Detect which cell encompasses the target text, then output its (x, y) center coordinate. 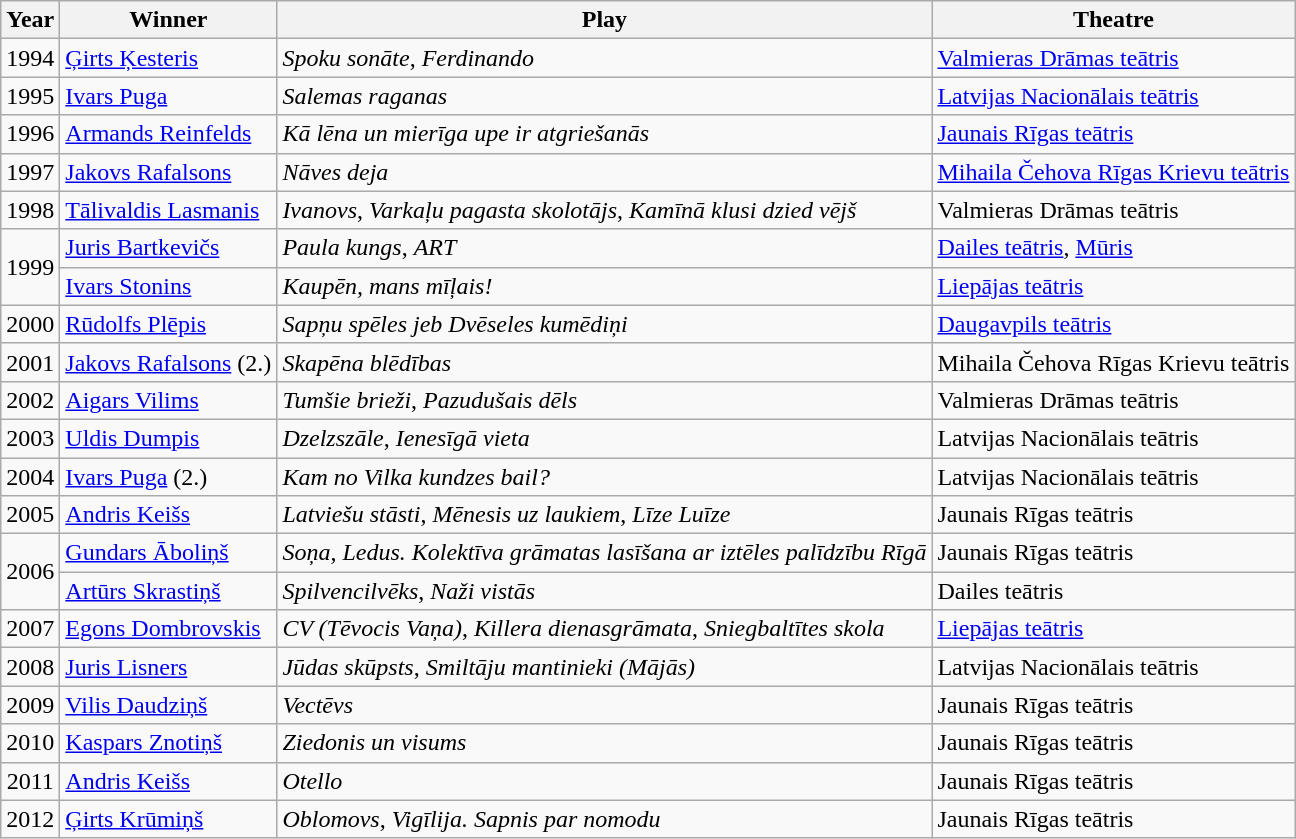
2000 (30, 324)
Gundars Āboliņš (168, 553)
Winner (168, 20)
Juris Lisners (168, 667)
Dailes teātris, Mūris (1114, 248)
Ivars Stonins (168, 286)
Jakovs Rafalsons (168, 172)
Theatre (1114, 20)
Salemas raganas (604, 96)
Sapņu spēles jeb Dvēseles kumēdiņi (604, 324)
1997 (30, 172)
Spoku sonāte, Ferdinando (604, 58)
Skapēna blēdības (604, 362)
Daugavpils teātris (1114, 324)
1999 (30, 267)
2009 (30, 705)
Ģirts Ķesteris (168, 58)
2004 (30, 477)
2001 (30, 362)
Jūdas skūpsts, Smiltāju mantinieki (Mājās) (604, 667)
1998 (30, 210)
Kam no Vilka kundzes bail? (604, 477)
Paula kungs, ART (604, 248)
Ivars Puga (168, 96)
Otello (604, 781)
Spilvencilvēks, Naži vistās (604, 591)
2007 (30, 629)
2005 (30, 515)
Jakovs Rafalsons (2.) (168, 362)
Ivars Puga (2.) (168, 477)
CV (Tēvocis Vaņa), Killera dienasgrāmata, Sniegbaltītes skola (604, 629)
Vilis Daudziņš (168, 705)
Vectēvs (604, 705)
Kaupēn, mans mīļais! (604, 286)
Oblomovs, Vigīlija. Sapnis par nomodu (604, 819)
Artūrs Skrastiņš (168, 591)
Dzelzszāle, Ienesīgā vieta (604, 438)
Year (30, 20)
Tālivaldis Lasmanis (168, 210)
2010 (30, 743)
Aigars Vilims (168, 400)
Nāves deja (604, 172)
1996 (30, 134)
Kā lēna un mierīga upe ir atgriešanās (604, 134)
Ivanovs, Varkaļu pagasta skolotājs, Kamīnā klusi dzied vējš (604, 210)
Latviešu stāsti, Mēnesis uz laukiem, Līze Luīze (604, 515)
2002 (30, 400)
Dailes teātris (1114, 591)
2006 (30, 572)
Egons Dombrovskis (168, 629)
Rūdolfs Plēpis (168, 324)
2008 (30, 667)
Tumšie brieži, Pazudušais dēls (604, 400)
Ziedonis un visums (604, 743)
1994 (30, 58)
2003 (30, 438)
2011 (30, 781)
Juris Bartkevičs (168, 248)
Soņa, Ledus. Kolektīva grāmatas lasīšana ar iztēles palīdzību Rīgā (604, 553)
Kaspars Znotiņš (168, 743)
2012 (30, 819)
1995 (30, 96)
Ģirts Krūmiņš (168, 819)
Uldis Dumpis (168, 438)
Armands Reinfelds (168, 134)
Play (604, 20)
